Identify which cell holds the provided text, then report its [x, y] central coordinate. 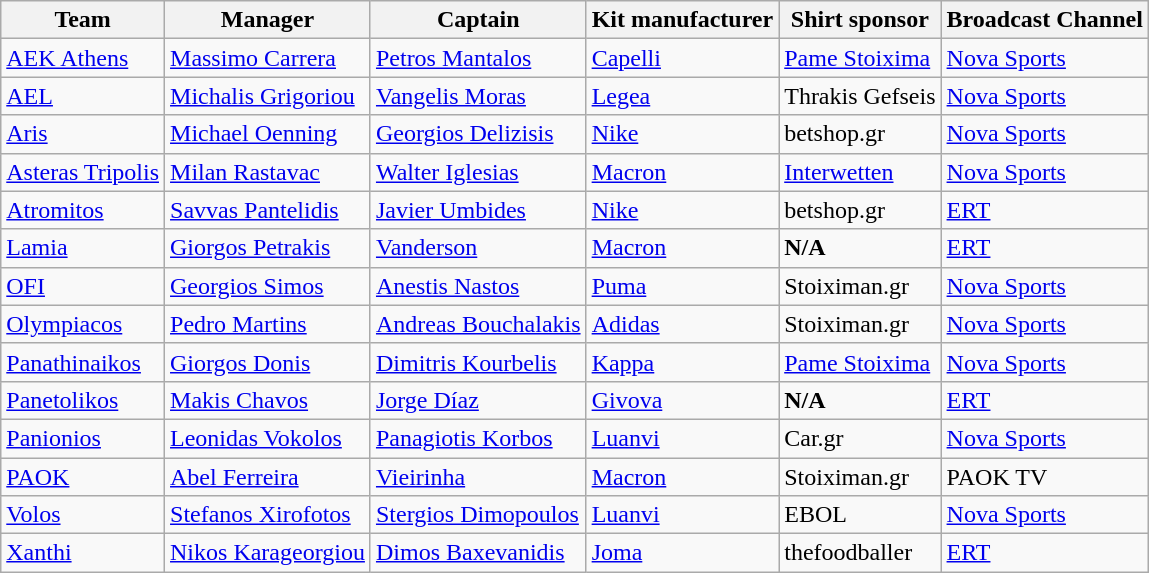
Pedro Martins [268, 324]
Adidas [682, 324]
Dimos Baxevanidis [478, 553]
thefoodballer [860, 553]
Aris [83, 134]
Dimitris Kourbelis [478, 362]
Giorgos Donis [268, 362]
Broadcast Channel [1044, 20]
Leonidas Vokolos [268, 438]
Milan Rastavac [268, 172]
Abel Ferreira [268, 477]
Michael Oenning [268, 134]
Panathinaikos [83, 362]
Puma [682, 286]
Shirt sponsor [860, 20]
Stergios Dimopoulos [478, 515]
Vanderson [478, 248]
Giorgos Petrakis [268, 248]
Panionios [83, 438]
Kappa [682, 362]
Xanthi [83, 553]
Andreas Bouchalakis [478, 324]
Vieirinha [478, 477]
Manager [268, 20]
Georgios Delizisis [478, 134]
Javier Umbides [478, 210]
Vangelis Moras [478, 96]
Capelli [682, 58]
Michalis Grigoriou [268, 96]
Savvas Pantelidis [268, 210]
Anestis Nastos [478, 286]
AEK Athens [83, 58]
Lamia [83, 248]
Car.gr [860, 438]
OFI [83, 286]
Massimo Carrera [268, 58]
Georgios Simos [268, 286]
Captain [478, 20]
Jorge Díaz [478, 400]
Nikos Karageorgiou [268, 553]
Olympiacos [83, 324]
Atromitos [83, 210]
Petros Mantalos [478, 58]
Volos [83, 515]
Joma [682, 553]
Walter Iglesias [478, 172]
EBOL [860, 515]
Asteras Tripolis [83, 172]
Givova [682, 400]
Panetolikos [83, 400]
Makis Chavos [268, 400]
PAOK [83, 477]
PAOK TV [1044, 477]
Stefanos Xirofotos [268, 515]
Panagiotis Korbos [478, 438]
Thrakis Gefseis [860, 96]
Kit manufacturer [682, 20]
Legea [682, 96]
Team [83, 20]
AEL [83, 96]
Interwetten [860, 172]
